Return (X, Y) of the center of cell containing provided text 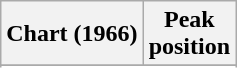
Chart (1966) (72, 34)
Peak position (189, 34)
